Identify which cell holds the provided text, then report its (x, y) central coordinate. 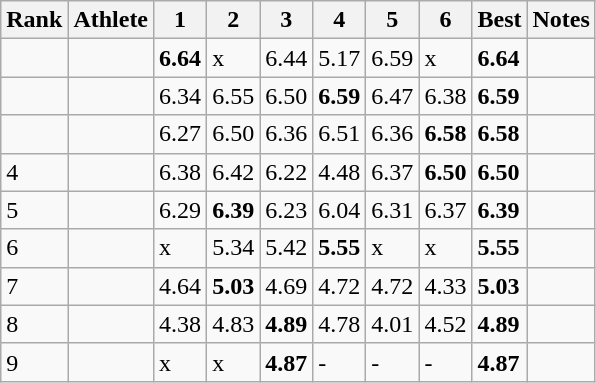
7 (34, 286)
8 (34, 324)
4.52 (446, 324)
6.31 (392, 210)
6.04 (340, 210)
4.01 (392, 324)
Notes (561, 20)
6.44 (286, 58)
5.34 (234, 248)
6.42 (234, 172)
4.83 (234, 324)
4.38 (180, 324)
2 (234, 20)
5.42 (286, 248)
Athlete (111, 20)
4.48 (340, 172)
5.17 (340, 58)
Best (500, 20)
6.27 (180, 134)
6.29 (180, 210)
6.47 (392, 96)
4.78 (340, 324)
Rank (34, 20)
6.34 (180, 96)
4.33 (446, 286)
4.64 (180, 286)
6.55 (234, 96)
4.69 (286, 286)
6.23 (286, 210)
6.22 (286, 172)
6.51 (340, 134)
1 (180, 20)
9 (34, 362)
3 (286, 20)
